Pinpoint the cell where the given text exists, returning its (x, y) midpoint coordinate. 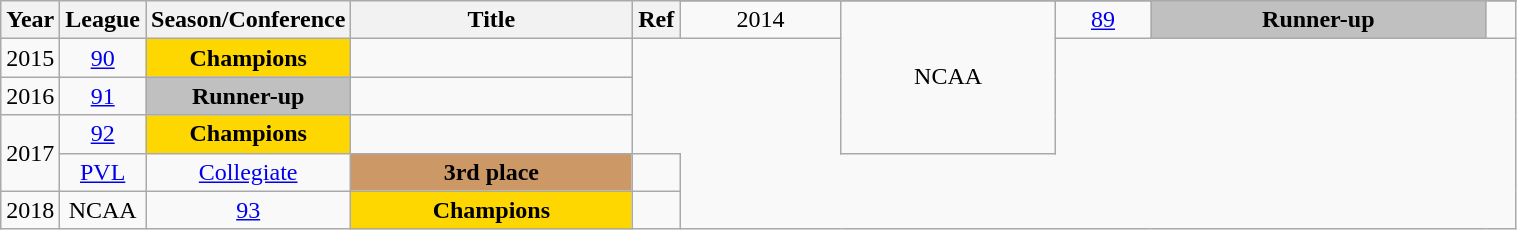
PVL (103, 172)
91 (103, 96)
2016 (30, 96)
93 (248, 210)
2018 (30, 210)
Collegiate (248, 172)
92 (103, 134)
89 (1102, 20)
League (103, 20)
2017 (30, 153)
3rd place (492, 172)
Year (30, 20)
Title (492, 20)
Season/Conference (248, 20)
2015 (30, 58)
2014 (760, 20)
90 (103, 58)
Ref (656, 20)
